Return [X, Y] of the center of cell containing provided text 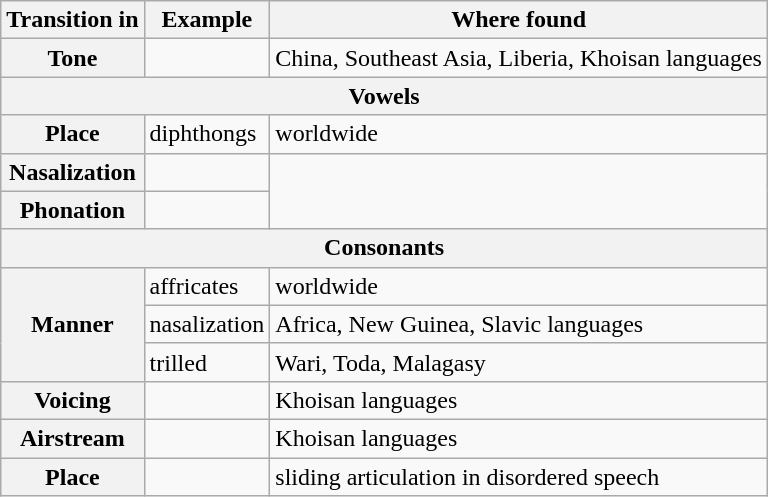
diphthongs [207, 134]
Wari, Toda, Malagasy [519, 362]
Africa, New Guinea, Slavic languages [519, 324]
Example [207, 20]
Nasalization [72, 172]
sliding articulation in disordered speech [519, 477]
Phonation [72, 210]
Manner [72, 324]
Tone [72, 58]
Transition in [72, 20]
Consonants [384, 248]
affricates [207, 286]
Voicing [72, 400]
Vowels [384, 96]
trilled [207, 362]
Airstream [72, 438]
Where found [519, 20]
China, Southeast Asia, Liberia, Khoisan languages [519, 58]
nasalization [207, 324]
